Return (x, y) of the center of cell containing provided text 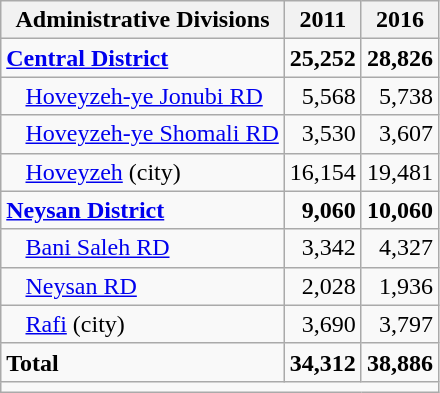
Administrative Divisions (143, 20)
Hoveyzeh-ye Shomali RD (143, 134)
4,327 (400, 248)
28,826 (400, 58)
3,797 (400, 324)
34,312 (322, 362)
Neysan RD (143, 286)
3,342 (322, 248)
Hoveyzeh-ye Jonubi RD (143, 96)
Total (143, 362)
2016 (400, 20)
Central District (143, 58)
5,568 (322, 96)
10,060 (400, 210)
3,690 (322, 324)
38,886 (400, 362)
Neysan District (143, 210)
Bani Saleh RD (143, 248)
2,028 (322, 286)
9,060 (322, 210)
3,607 (400, 134)
5,738 (400, 96)
1,936 (400, 286)
19,481 (400, 172)
Hoveyzeh (city) (143, 172)
2011 (322, 20)
25,252 (322, 58)
Rafi (city) (143, 324)
3,530 (322, 134)
16,154 (322, 172)
